Detect which cell encompasses the target text, then output its (x, y) center coordinate. 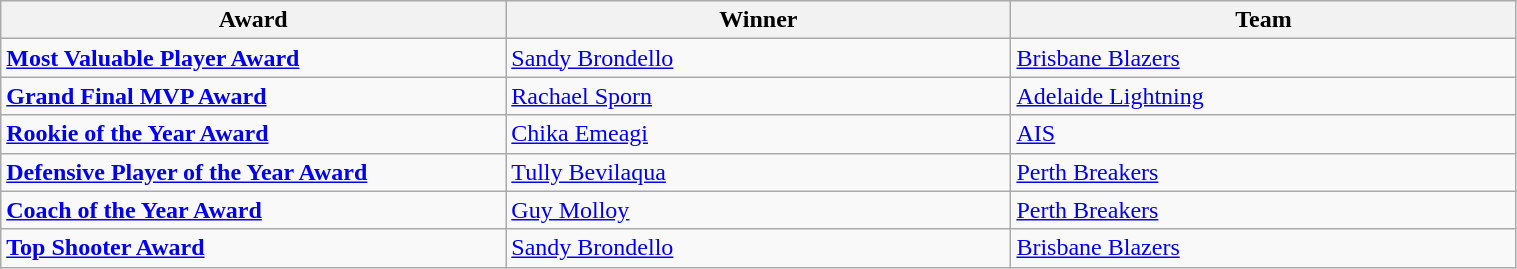
Tully Bevilaqua (758, 172)
Guy Molloy (758, 210)
Team (1264, 20)
Most Valuable Player Award (254, 58)
Rachael Sporn (758, 96)
Chika Emeagi (758, 134)
Coach of the Year Award (254, 210)
Top Shooter Award (254, 248)
Adelaide Lightning (1264, 96)
Winner (758, 20)
Grand Final MVP Award (254, 96)
Award (254, 20)
AIS (1264, 134)
Rookie of the Year Award (254, 134)
Defensive Player of the Year Award (254, 172)
